For the text-containing cell, return its midpoint in [x, y] coordinate format. 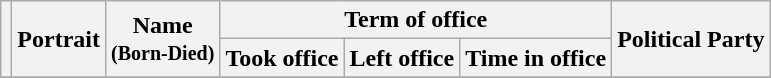
Name(Born-Died) [162, 39]
Took office [282, 58]
Political Party [691, 39]
Left office [402, 58]
Portrait [59, 39]
Term of office [416, 20]
Time in office [536, 58]
